Locate the cell with the specified text and output its (X, Y) center coordinate. 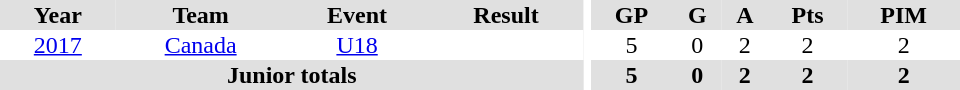
U18 (358, 45)
GP (631, 15)
Canada (201, 45)
A (745, 15)
Year (58, 15)
Team (201, 15)
Result (506, 15)
G (698, 15)
PIM (904, 15)
Junior totals (292, 75)
2017 (58, 45)
Pts (808, 15)
Event (358, 15)
